For the text-containing cell, return its midpoint in [X, Y] coordinate format. 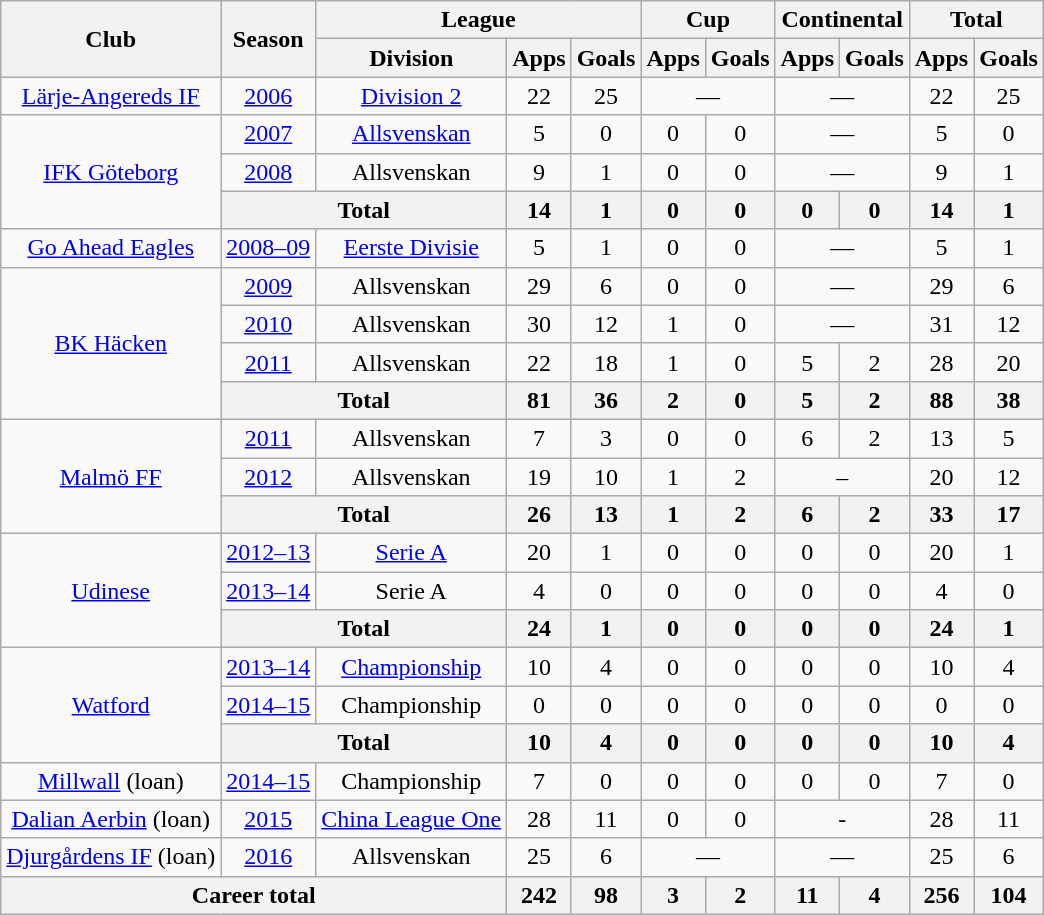
31 [941, 324]
256 [941, 895]
Go Ahead Eagles [111, 248]
China League One [412, 819]
2012–13 [268, 553]
- [842, 819]
Cup [708, 20]
– [842, 477]
2012 [268, 477]
242 [539, 895]
17 [1009, 515]
19 [539, 477]
81 [539, 400]
Lärje-Angereds IF [111, 96]
Watford [111, 705]
2010 [268, 324]
Eerste Divisie [412, 248]
104 [1009, 895]
Continental [842, 20]
Udinese [111, 591]
Dalian Aerbin (loan) [111, 819]
18 [606, 362]
88 [941, 400]
2009 [268, 286]
2007 [268, 134]
98 [606, 895]
Djurgårdens IF (loan) [111, 857]
2015 [268, 819]
BK Häcken [111, 343]
IFK Göteborg [111, 172]
36 [606, 400]
League [478, 20]
33 [941, 515]
2008–09 [268, 248]
Career total [254, 895]
2016 [268, 857]
26 [539, 515]
Season [268, 39]
Club [111, 39]
30 [539, 324]
2008 [268, 172]
Division 2 [412, 96]
2006 [268, 96]
38 [1009, 400]
Millwall (loan) [111, 781]
Division [412, 58]
Malmö FF [111, 476]
